Find where the given text appears and provide that cell's center as (x, y) coordinate. 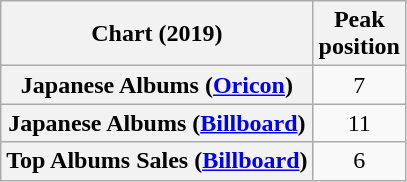
Chart (2019) (157, 34)
11 (359, 123)
Top Albums Sales (Billboard) (157, 161)
6 (359, 161)
7 (359, 85)
Peak position (359, 34)
Japanese Albums (Oricon) (157, 85)
Japanese Albums (Billboard) (157, 123)
